Scan for the cell matching the given text and deliver its (X, Y) coordinate at center. 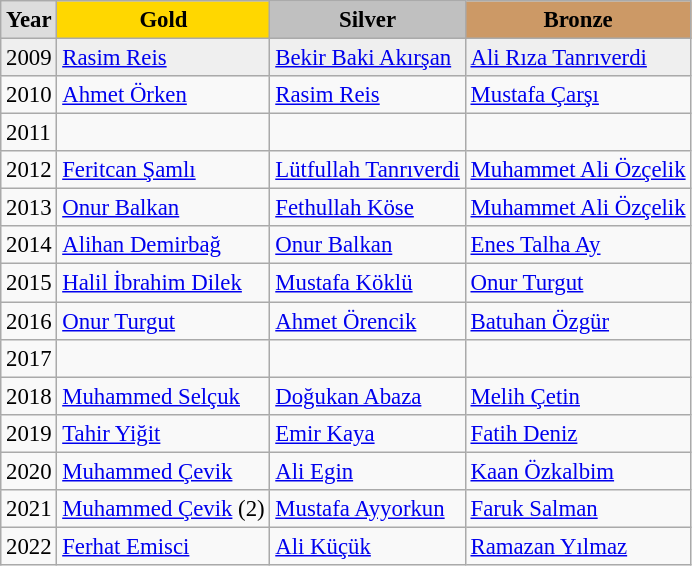
Halil İbrahim Dilek (164, 283)
Bekir Baki Akırşan (368, 58)
Doğukan Abaza (368, 396)
Feritcan Şamlı (164, 170)
Emir Kaya (368, 433)
Silver (368, 20)
Tahir Yiğit (164, 433)
Muhammed Çevik (164, 471)
Alihan Demirbağ (164, 245)
Ahmet Örken (164, 95)
2018 (29, 396)
Melih Çetin (578, 396)
Year (29, 20)
Batuhan Özgür (578, 321)
2009 (29, 58)
Bronze (578, 20)
Mustafa Köklü (368, 283)
2016 (29, 321)
2015 (29, 283)
2011 (29, 133)
Ali Rıza Tanrıverdi (578, 58)
Gold (164, 20)
Enes Talha Ay (578, 245)
Kaan Özkalbim (578, 471)
Ali Küçük (368, 546)
2010 (29, 95)
2012 (29, 170)
Ahmet Örencik (368, 321)
2017 (29, 358)
Mustafa Ayyorkun (368, 509)
2020 (29, 471)
2019 (29, 433)
2014 (29, 245)
Lütfullah Tanrıverdi (368, 170)
Fethullah Köse (368, 208)
Ferhat Emisci (164, 546)
2021 (29, 509)
2022 (29, 546)
Ramazan Yılmaz (578, 546)
Fatih Deniz (578, 433)
Ali Egin (368, 471)
Muhammed Çevik (2) (164, 509)
Faruk Salman (578, 509)
2013 (29, 208)
Muhammed Selçuk (164, 396)
Mustafa Çarşı (578, 95)
